Extract the (X, Y) coordinate from the center of the cell holding the provided text.  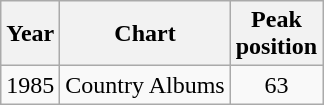
1985 (30, 85)
Chart (145, 34)
Country Albums (145, 85)
63 (276, 85)
Year (30, 34)
Peakposition (276, 34)
